For the text-containing cell, return its midpoint in (X, Y) coordinate format. 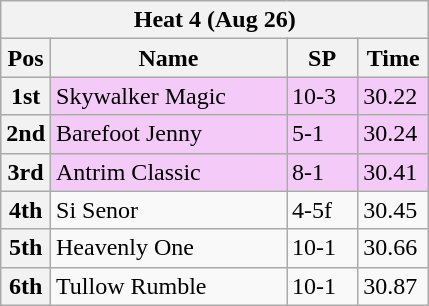
30.41 (394, 172)
5-1 (322, 134)
6th (26, 286)
Skywalker Magic (169, 96)
2nd (26, 134)
Pos (26, 58)
Time (394, 58)
30.45 (394, 210)
Tullow Rumble (169, 286)
3rd (26, 172)
Heavenly One (169, 248)
30.24 (394, 134)
Heat 4 (Aug 26) (215, 20)
4-5f (322, 210)
30.87 (394, 286)
Barefoot Jenny (169, 134)
4th (26, 210)
5th (26, 248)
Antrim Classic (169, 172)
10-3 (322, 96)
SP (322, 58)
30.22 (394, 96)
30.66 (394, 248)
Name (169, 58)
8-1 (322, 172)
Si Senor (169, 210)
1st (26, 96)
